Extract the (x, y) coordinate from the center of the cell holding the provided text.  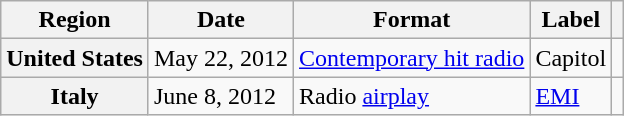
United States (75, 58)
Italy (75, 96)
EMI (571, 96)
Format (412, 20)
Date (220, 20)
Capitol (571, 58)
Contemporary hit radio (412, 58)
Label (571, 20)
May 22, 2012 (220, 58)
June 8, 2012 (220, 96)
Region (75, 20)
Radio airplay (412, 96)
